Output the (X, Y) coordinate of the center of the cell containing the given text.  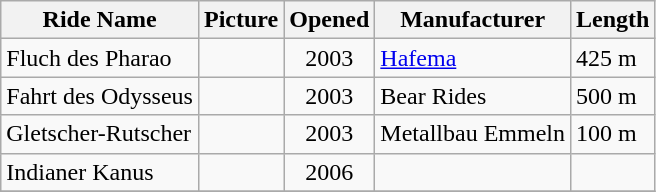
100 m (612, 134)
425 m (612, 58)
Length (612, 20)
2006 (330, 172)
Manufacturer (473, 20)
Picture (240, 20)
Indianer Kanus (100, 172)
Hafema (473, 58)
Ride Name (100, 20)
Fahrt des Odysseus (100, 96)
Fluch des Pharao (100, 58)
Metallbau Emmeln (473, 134)
Gletscher-Rutscher (100, 134)
Opened (330, 20)
Bear Rides (473, 96)
500 m (612, 96)
